Return [X, Y] of the center of cell containing provided text 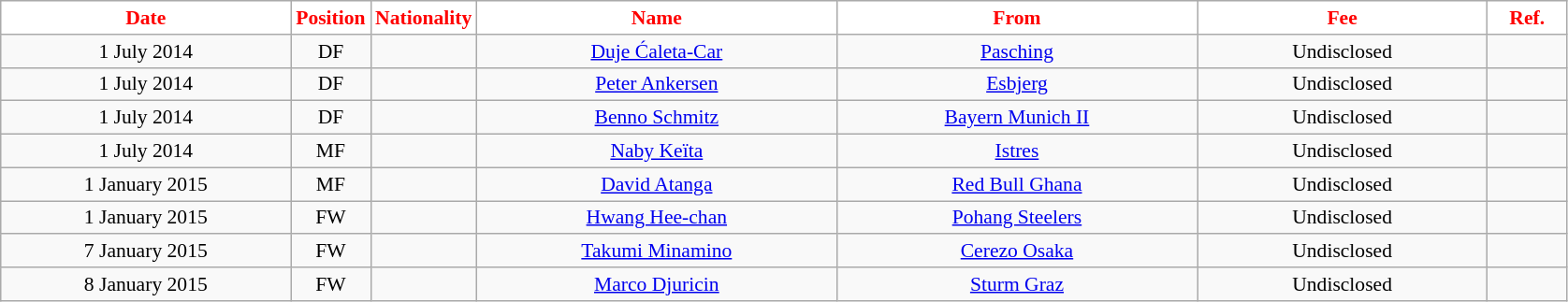
From [1016, 18]
Position [331, 18]
Marco Djuricin [657, 284]
Red Bull Ghana [1016, 184]
Takumi Minamino [657, 252]
Peter Ankersen [657, 84]
Duje Ćaleta-Car [657, 51]
Nationality [423, 18]
Esbjerg [1016, 84]
Hwang Hee-chan [657, 218]
Bayern Munich II [1016, 118]
Date [146, 18]
Cerezo Osaka [1016, 252]
Benno Schmitz [657, 118]
Pasching [1016, 51]
8 January 2015 [146, 284]
Fee [1343, 18]
Istres [1016, 151]
Ref. [1527, 18]
7 January 2015 [146, 252]
Name [657, 18]
Sturm Graz [1016, 284]
Naby Keïta [657, 151]
Pohang Steelers [1016, 218]
David Atanga [657, 184]
